Detect which cell encompasses the target text, then output its (x, y) center coordinate. 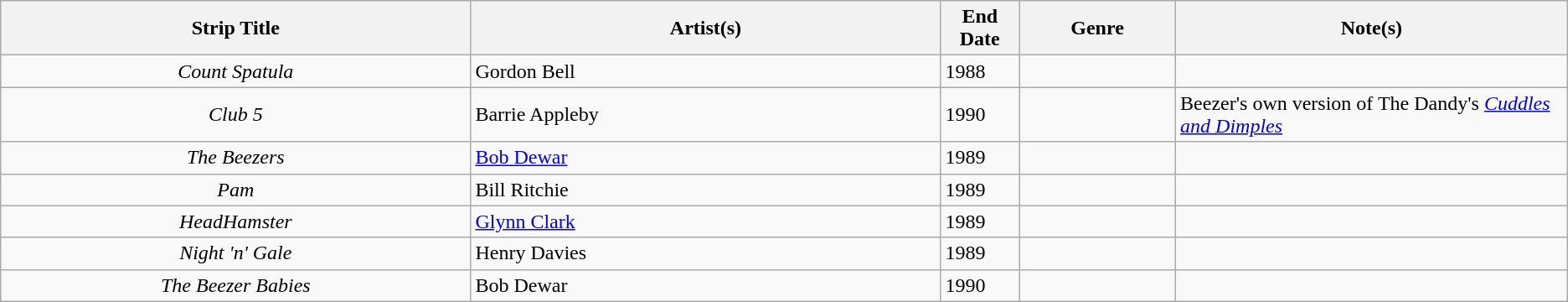
Bill Ritchie (705, 190)
Strip Title (236, 29)
Barrie Appleby (705, 114)
Club 5 (236, 114)
Henry Davies (705, 253)
Beezer's own version of The Dandy's Cuddles and Dimples (1372, 114)
Count Spatula (236, 71)
HeadHamster (236, 221)
Glynn Clark (705, 221)
Note(s) (1372, 29)
Genre (1097, 29)
Gordon Bell (705, 71)
The Beezer Babies (236, 285)
The Beezers (236, 158)
End Date (980, 29)
Night 'n' Gale (236, 253)
Artist(s) (705, 29)
1988 (980, 71)
Pam (236, 190)
